Return (x, y) of the center of cell containing provided text 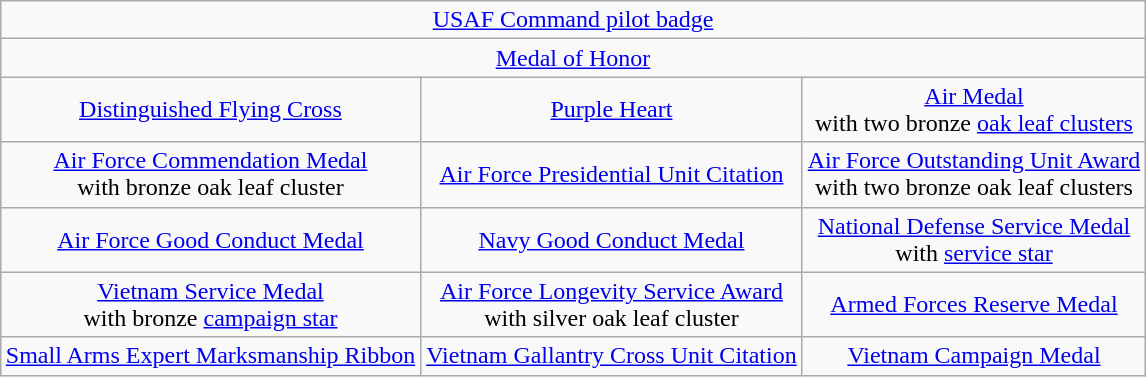
Air Force Outstanding Unit Awardwith two bronze oak leaf clusters (974, 174)
Medal of Honor (572, 58)
Vietnam Campaign Medal (974, 356)
Navy Good Conduct Medal (612, 240)
Armed Forces Reserve Medal (974, 304)
Vietnam Service Medalwith bronze campaign star (210, 304)
Air Force Commendation Medalwith bronze oak leaf cluster (210, 174)
Distinguished Flying Cross (210, 110)
Air Force Presidential Unit Citation (612, 174)
Air Medalwith two bronze oak leaf clusters (974, 110)
Air Force Longevity Service Awardwith silver oak leaf cluster (612, 304)
USAF Command pilot badge (572, 20)
Vietnam Gallantry Cross Unit Citation (612, 356)
Purple Heart (612, 110)
Small Arms Expert Marksmanship Ribbon (210, 356)
Air Force Good Conduct Medal (210, 240)
National Defense Service Medalwith service star (974, 240)
